Return (x, y) of the center of cell containing provided text 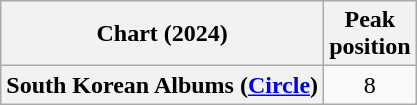
8 (370, 85)
Peakposition (370, 34)
South Korean Albums (Circle) (162, 85)
Chart (2024) (162, 34)
